Scan for the cell matching the given text and deliver its (x, y) coordinate at center. 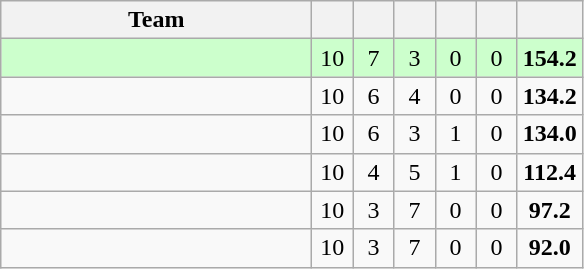
92.0 (550, 248)
154.2 (550, 58)
97.2 (550, 210)
112.4 (550, 172)
5 (414, 172)
134.0 (550, 134)
Team (156, 20)
134.2 (550, 96)
